Capture the cell that displays the provided text and extract its (X, Y) central coordinate. 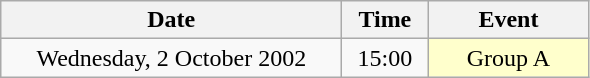
Wednesday, 2 October 2002 (172, 58)
15:00 (385, 58)
Time (385, 20)
Group A (508, 58)
Event (508, 20)
Date (172, 20)
